Search for the cell housing the specified text and yield its [x, y] center coordinate. 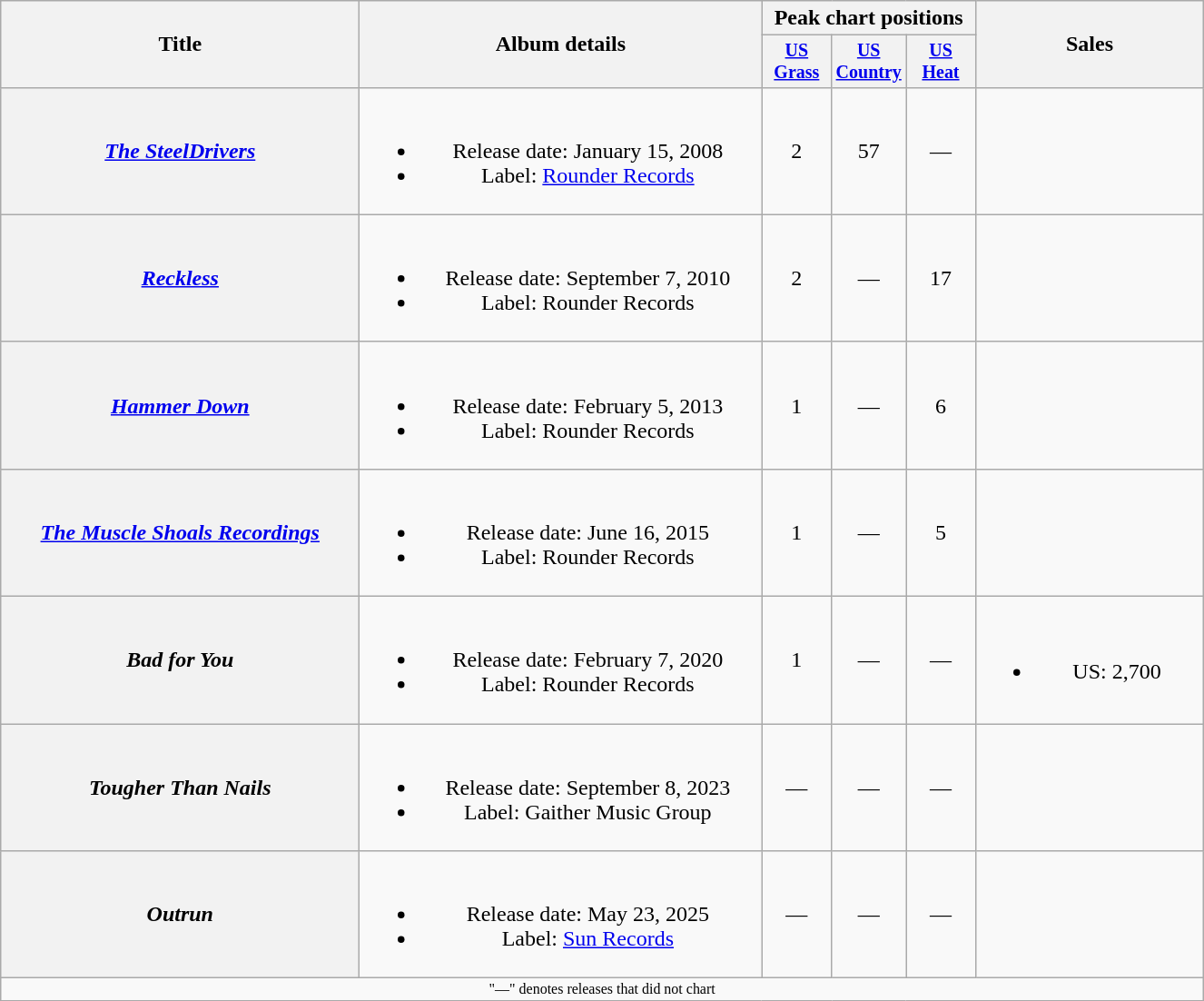
6 [941, 405]
Release date: May 23, 2025Label: Sun Records [561, 915]
US Heat [941, 62]
Reckless [180, 278]
Bad for You [180, 660]
Release date: February 7, 2020Label: Rounder Records [561, 660]
Release date: September 7, 2010Label: Rounder Records [561, 278]
Tougher Than Nails [180, 788]
17 [941, 278]
Release date: June 16, 2015Label: Rounder Records [561, 532]
Release date: February 5, 2013Label: Rounder Records [561, 405]
US Country [869, 62]
Release date: September 8, 2023Label: Gaither Music Group [561, 788]
Hammer Down [180, 405]
US Grass [797, 62]
Sales [1090, 45]
Album details [561, 45]
Peak chart positions [869, 18]
Title [180, 45]
5 [941, 532]
The Muscle Shoals Recordings [180, 532]
Release date: January 15, 2008Label: Rounder Records [561, 151]
Outrun [180, 915]
"—" denotes releases that did not chart [603, 989]
57 [869, 151]
The SteelDrivers [180, 151]
US: 2,700 [1090, 660]
